Locate the cell with the specified text and output its (x, y) center coordinate. 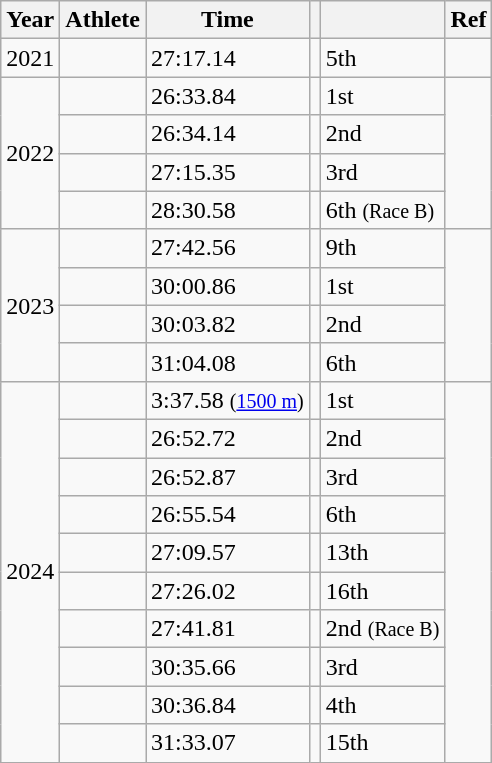
Year (30, 20)
30:35.66 (228, 667)
26:33.84 (228, 96)
Ref (468, 20)
16th (382, 591)
27:26.02 (228, 591)
2021 (30, 58)
2nd (Race B) (382, 629)
5th (382, 58)
2022 (30, 153)
2024 (30, 572)
30:00.86 (228, 286)
27:17.14 (228, 58)
27:15.35 (228, 172)
27:42.56 (228, 248)
27:41.81 (228, 629)
9th (382, 248)
3:37.58 (1500 m) (228, 400)
26:52.87 (228, 477)
26:55.54 (228, 515)
31:04.08 (228, 362)
30:03.82 (228, 324)
Athlete (103, 20)
26:34.14 (228, 134)
4th (382, 705)
28:30.58 (228, 210)
13th (382, 553)
30:36.84 (228, 705)
15th (382, 743)
6th (Race B) (382, 210)
27:09.57 (228, 553)
31:33.07 (228, 743)
2023 (30, 305)
Time (228, 20)
26:52.72 (228, 438)
